Pinpoint the cell where the given text exists, returning its [x, y] midpoint coordinate. 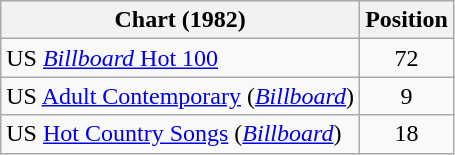
US Billboard Hot 100 [180, 58]
US Hot Country Songs (Billboard) [180, 134]
72 [407, 58]
Position [407, 20]
Chart (1982) [180, 20]
US Adult Contemporary (Billboard) [180, 96]
9 [407, 96]
18 [407, 134]
